Locate the cell with the specified text and output its (X, Y) center coordinate. 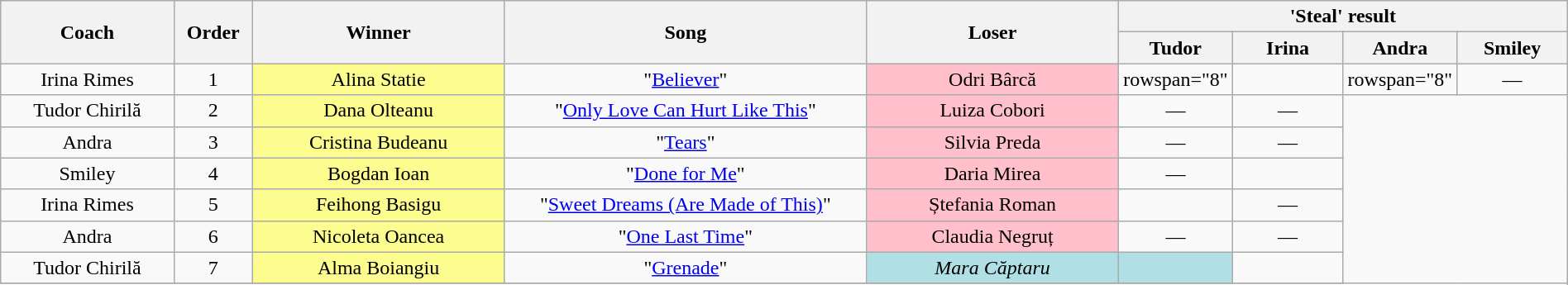
"Grenade" (686, 268)
Cristina Budeanu (379, 142)
Alma Boiangiu (379, 268)
7 (213, 268)
2 (213, 111)
Nicoleta Oancea (379, 236)
1 (213, 79)
Daria Mirea (992, 173)
Dana Olteanu (379, 111)
Loser (992, 32)
"Believer" (686, 79)
Song (686, 32)
"Sweet Dreams (Are Made of This)" (686, 205)
"One Last Time" (686, 236)
Mara Căptaru (992, 268)
5 (213, 205)
Feihong Basigu (379, 205)
Order (213, 32)
Ștefania Roman (992, 205)
Bogdan Ioan (379, 173)
Luiza Cobori (992, 111)
Winner (379, 32)
'Steal' result (1343, 17)
Silvia Preda (992, 142)
Coach (88, 32)
6 (213, 236)
"Only Love Can Hurt Like This" (686, 111)
Odri Bârcă (992, 79)
Irina (1287, 48)
"Done for Me" (686, 173)
Claudia Negruț (992, 236)
Alina Statie (379, 79)
4 (213, 173)
"Tears" (686, 142)
3 (213, 142)
Tudor (1175, 48)
